Capture the cell that displays the provided text and extract its [X, Y] central coordinate. 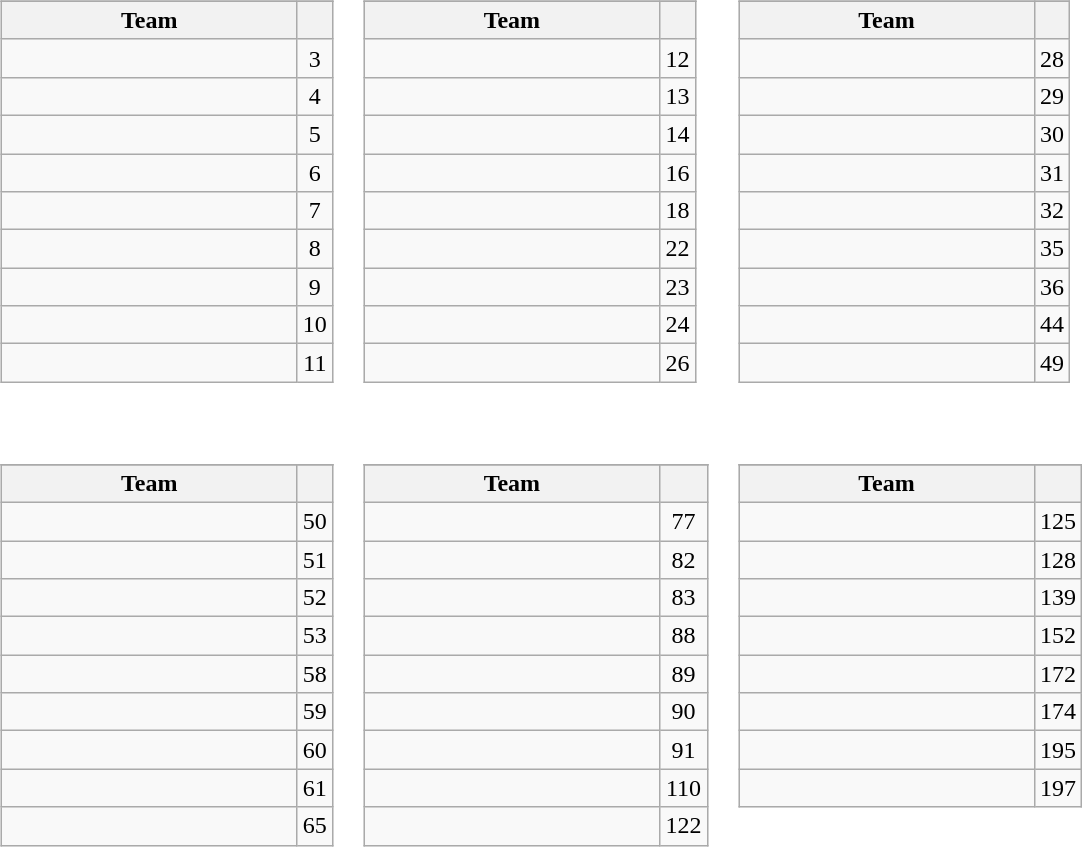
12 [678, 58]
122 [684, 826]
4 [314, 96]
195 [1058, 750]
29 [1052, 96]
3 [314, 58]
197 [1058, 788]
53 [314, 636]
14 [678, 134]
172 [1058, 674]
91 [684, 750]
139 [1058, 598]
51 [314, 559]
6 [314, 173]
9 [314, 287]
61 [314, 788]
152 [1058, 636]
90 [684, 712]
77 [684, 521]
52 [314, 598]
30 [1052, 134]
125 [1058, 521]
23 [678, 287]
28 [1052, 58]
128 [1058, 559]
59 [314, 712]
110 [684, 788]
36 [1052, 287]
13 [678, 96]
49 [1052, 363]
18 [678, 211]
16 [678, 173]
44 [1052, 325]
60 [314, 750]
8 [314, 249]
5 [314, 134]
65 [314, 826]
82 [684, 559]
174 [1058, 712]
31 [1052, 173]
35 [1052, 249]
24 [678, 325]
58 [314, 674]
89 [684, 674]
32 [1052, 211]
22 [678, 249]
50 [314, 521]
11 [314, 363]
7 [314, 211]
26 [678, 363]
88 [684, 636]
83 [684, 598]
10 [314, 325]
